Return the [X, Y] coordinate for the center point of the cell that contains the specified text.  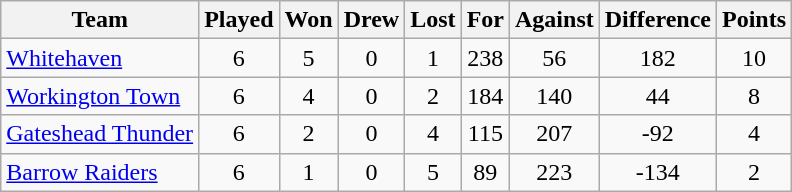
56 [555, 58]
Gateshead Thunder [100, 134]
For [485, 20]
-134 [658, 172]
-92 [658, 134]
Drew [372, 20]
140 [555, 96]
207 [555, 134]
Points [754, 20]
Barrow Raiders [100, 172]
10 [754, 58]
182 [658, 58]
238 [485, 58]
Whitehaven [100, 58]
Won [308, 20]
Team [100, 20]
8 [754, 96]
184 [485, 96]
115 [485, 134]
Difference [658, 20]
Against [555, 20]
Workington Town [100, 96]
Played [239, 20]
Lost [433, 20]
89 [485, 172]
44 [658, 96]
223 [555, 172]
